Capture the cell that displays the provided text and extract its [X, Y] central coordinate. 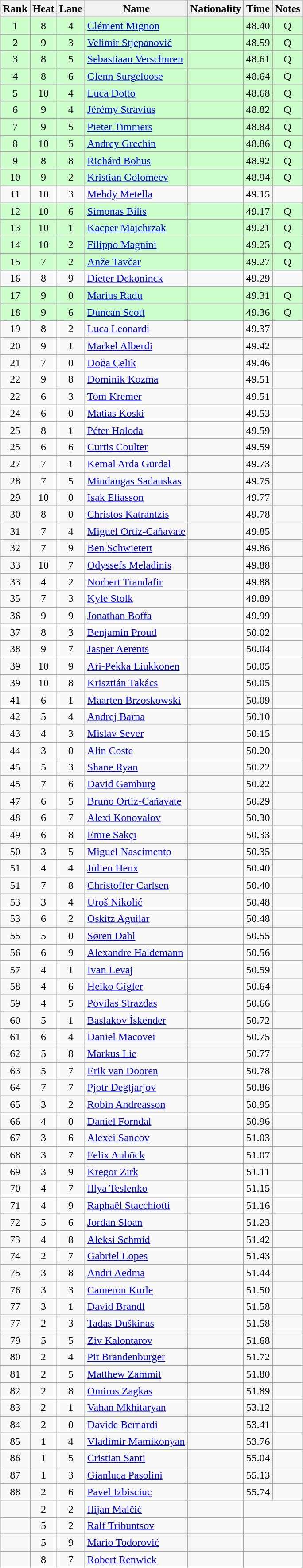
Mehdy Metella [136, 194]
Maarten Brzoskowski [136, 700]
Anže Tavčar [136, 262]
50.20 [258, 751]
David Gamburg [136, 784]
51.11 [258, 1172]
83 [15, 1408]
62 [15, 1054]
Glenn Surgeloose [136, 76]
53.12 [258, 1408]
Kyle Stolk [136, 599]
49.86 [258, 548]
51.68 [258, 1340]
Cristian Santi [136, 1458]
74 [15, 1256]
37 [15, 632]
59 [15, 1003]
Simonas Bilis [136, 211]
82 [15, 1391]
12 [15, 211]
Rank [15, 9]
51.15 [258, 1189]
Luca Dotto [136, 93]
Kregor Zirk [136, 1172]
Davide Bernardi [136, 1425]
Jonathan Boffa [136, 616]
87 [15, 1475]
50.15 [258, 733]
51.07 [258, 1155]
85 [15, 1441]
Nationality [216, 9]
49.36 [258, 312]
50.86 [258, 1088]
50.35 [258, 852]
Julien Henx [136, 868]
51.42 [258, 1239]
31 [15, 531]
14 [15, 245]
55.04 [258, 1458]
48.59 [258, 43]
Pit Brandenburger [136, 1357]
Notes [287, 9]
88 [15, 1492]
15 [15, 262]
30 [15, 515]
48.68 [258, 93]
Ziv Kalontarov [136, 1340]
44 [15, 751]
Ari-Pekka Liukkonen [136, 666]
27 [15, 464]
58 [15, 986]
49.15 [258, 194]
Gabriel Lopes [136, 1256]
53.76 [258, 1441]
73 [15, 1239]
Markel Alberdi [136, 346]
49.21 [258, 228]
50.72 [258, 1020]
Sebastiaan Verschuren [136, 59]
Christos Katrantzis [136, 515]
48.92 [258, 160]
Oskitz Aguilar [136, 919]
Benjamin Proud [136, 632]
Alin Coste [136, 751]
49.27 [258, 262]
Erik van Dooren [136, 1071]
Jasper Aerents [136, 649]
41 [15, 700]
48.61 [258, 59]
Pjotr Degtjarjov [136, 1088]
Andrey Grechin [136, 143]
84 [15, 1425]
Andrej Barna [136, 716]
Ralf Tribuntsov [136, 1525]
50.02 [258, 632]
Mindaugas Sadauskas [136, 480]
49.29 [258, 279]
11 [15, 194]
Kemal Arda Gürdal [136, 464]
Baslakov İskender [136, 1020]
35 [15, 599]
Matias Koski [136, 413]
43 [15, 733]
Mario Todorović [136, 1542]
Povilas Strazdas [136, 1003]
Raphaël Stacchiotti [136, 1205]
71 [15, 1205]
Daniel Forndal [136, 1121]
51.43 [258, 1256]
Miguel Nascimento [136, 852]
49.89 [258, 599]
49.37 [258, 329]
51.80 [258, 1374]
Alexandre Haldemann [136, 952]
50.10 [258, 716]
79 [15, 1340]
21 [15, 363]
49 [15, 835]
49.25 [258, 245]
49.46 [258, 363]
49.99 [258, 616]
Isak Eliasson [136, 498]
Tadas Duškinas [136, 1324]
Odyssefs Meladinis [136, 565]
17 [15, 295]
David Brandl [136, 1307]
49.77 [258, 498]
51.16 [258, 1205]
50.96 [258, 1121]
Mislav Sever [136, 733]
75 [15, 1273]
50.78 [258, 1071]
Luca Leonardi [136, 329]
Cameron Kurle [136, 1290]
55.13 [258, 1475]
Christoffer Carlsen [136, 885]
53.41 [258, 1425]
Kacper Majchrzak [136, 228]
55.74 [258, 1492]
Filippo Magnini [136, 245]
50.95 [258, 1104]
56 [15, 952]
Uroš Nikolić [136, 902]
Matthew Zammit [136, 1374]
50.75 [258, 1037]
55 [15, 936]
Illya Teslenko [136, 1189]
49.53 [258, 413]
51.23 [258, 1222]
Felix Auböck [136, 1155]
49.42 [258, 346]
28 [15, 480]
49.73 [258, 464]
69 [15, 1172]
Bruno Ortiz-Cañavate [136, 801]
Duncan Scott [136, 312]
49.78 [258, 515]
50.09 [258, 700]
29 [15, 498]
47 [15, 801]
13 [15, 228]
48.86 [258, 143]
Richárd Bohus [136, 160]
50.04 [258, 649]
Krisztián Takács [136, 683]
50.59 [258, 969]
50.64 [258, 986]
Velimir Stjepanović [136, 43]
50.55 [258, 936]
Dominik Kozma [136, 379]
16 [15, 279]
65 [15, 1104]
49.85 [258, 531]
66 [15, 1121]
Jordan Sloan [136, 1222]
50 [15, 852]
Péter Holoda [136, 430]
Time [258, 9]
Lane [71, 9]
Aleksi Schmid [136, 1239]
Curtis Coulter [136, 447]
Name [136, 9]
51.03 [258, 1138]
Kristian Golomeev [136, 177]
Dieter Dekoninck [136, 279]
36 [15, 616]
48.40 [258, 26]
Vahan Mkhitaryan [136, 1408]
50.56 [258, 952]
49.17 [258, 211]
Marius Radu [136, 295]
48.84 [258, 127]
Vladimir Mamikonyan [136, 1441]
Omiros Zagkas [136, 1391]
64 [15, 1088]
51.89 [258, 1391]
Daniel Macovei [136, 1037]
67 [15, 1138]
50.29 [258, 801]
19 [15, 329]
Tom Kremer [136, 396]
49.31 [258, 295]
Shane Ryan [136, 767]
Markus Lie [136, 1054]
Alexei Sancov [136, 1138]
81 [15, 1374]
70 [15, 1189]
Heat [43, 9]
Andri Aedma [136, 1273]
51.44 [258, 1273]
18 [15, 312]
Ivan Levaj [136, 969]
50.33 [258, 835]
48.64 [258, 76]
Norbert Trandafir [136, 582]
48.82 [258, 110]
48 [15, 818]
Ilijan Malčić [136, 1509]
24 [15, 413]
Søren Dahl [136, 936]
Robert Renwick [136, 1559]
51.50 [258, 1290]
57 [15, 969]
49.75 [258, 480]
60 [15, 1020]
Jérémy Stravius [136, 110]
80 [15, 1357]
51.72 [258, 1357]
86 [15, 1458]
Pieter Timmers [136, 127]
61 [15, 1037]
Heiko Gigler [136, 986]
50.66 [258, 1003]
Ben Schwietert [136, 548]
Pavel Izbisciuc [136, 1492]
48.94 [258, 177]
Doğa Çelik [136, 363]
63 [15, 1071]
Miguel Ortiz-Cañavate [136, 531]
68 [15, 1155]
50.30 [258, 818]
Robin Andreasson [136, 1104]
Clément Mignon [136, 26]
38 [15, 649]
72 [15, 1222]
Gianluca Pasolini [136, 1475]
20 [15, 346]
Alexi Konovalov [136, 818]
42 [15, 716]
50.77 [258, 1054]
32 [15, 548]
Emre Sakçı [136, 835]
76 [15, 1290]
